Locate the cell with the specified text and output its [x, y] center coordinate. 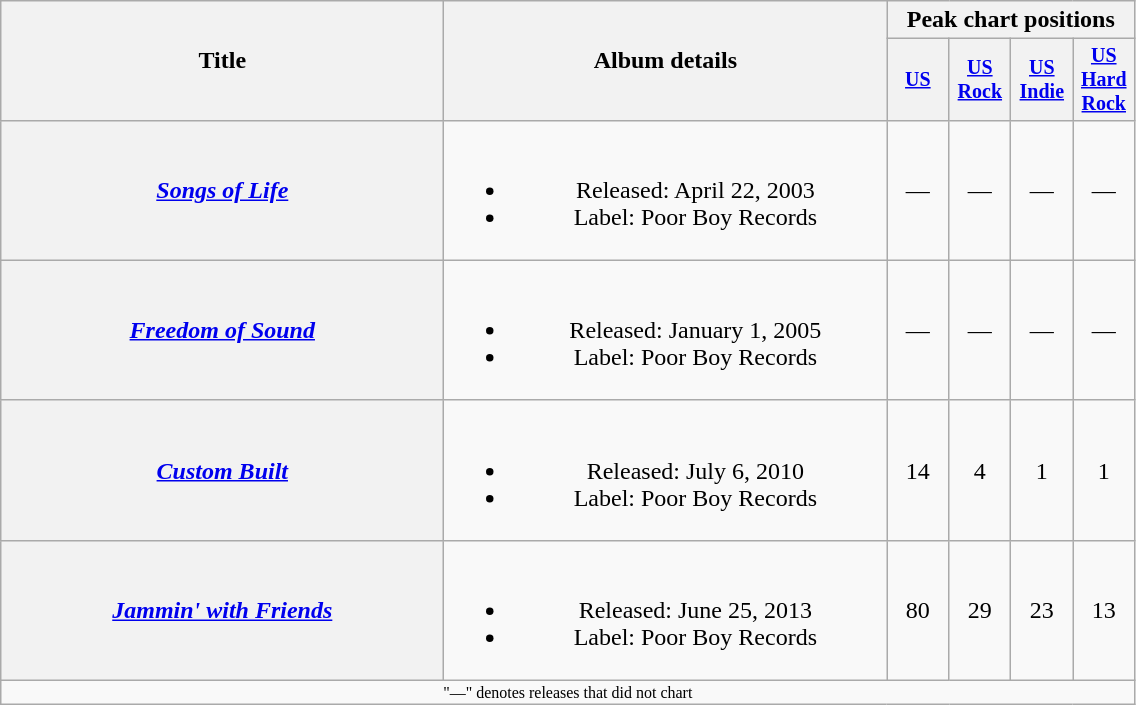
Peak chart positions [1011, 20]
4 [980, 470]
Released: July 6, 2010Label: Poor Boy Records [666, 470]
Jammin' with Friends [222, 610]
13 [1104, 610]
US Rock [980, 80]
"—" denotes releases that did not chart [568, 693]
14 [918, 470]
23 [1042, 610]
Released: April 22, 2003Label: Poor Boy Records [666, 190]
US Hard Rock [1104, 80]
Released: June 25, 2013Label: Poor Boy Records [666, 610]
US [918, 80]
Custom Built [222, 470]
Album details [666, 61]
Songs of Life [222, 190]
29 [980, 610]
US Indie [1042, 80]
80 [918, 610]
Title [222, 61]
Released: January 1, 2005Label: Poor Boy Records [666, 330]
Freedom of Sound [222, 330]
